Search for the cell housing the specified text and yield its (x, y) center coordinate. 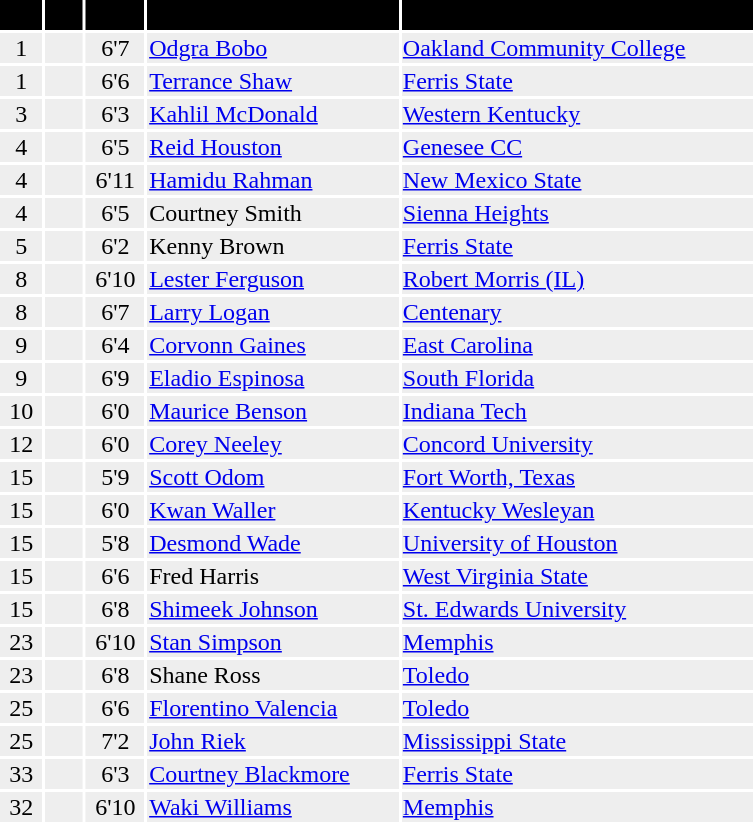
Hamidu Rahman (274, 180)
New Mexico State (576, 180)
Kahlil McDonald (274, 114)
St. Edwards University (576, 609)
Scott Odom (274, 477)
Corey Neeley (274, 444)
South Florida (576, 378)
Fred Harris (274, 576)
6'11 (116, 180)
Genesee CC (576, 147)
10 (21, 411)
John Riek (274, 741)
Waki Williams (274, 807)
Florentino Valencia (274, 708)
Stan Simpson (274, 642)
Fort Worth, Texas (576, 477)
7'2 (116, 741)
Maurice Benson (274, 411)
Robert Morris (IL) (576, 279)
Kwan Waller (274, 510)
12 (21, 444)
Oakland Community College (576, 48)
5'9 (116, 477)
6'4 (116, 345)
Sienna Heights (576, 213)
Player (274, 15)
Terrance Shaw (274, 81)
Concord University (576, 444)
3 (21, 114)
East Carolina (576, 345)
College (576, 15)
Indiana Tech (576, 411)
Courtney Smith (274, 213)
Ht. (116, 15)
6'2 (116, 246)
# (21, 15)
University of Houston (576, 543)
Shane Ross (274, 675)
Odgra Bobo (274, 48)
5'8 (116, 543)
33 (21, 774)
Western Kentucky (576, 114)
Kentucky Wesleyan (576, 510)
Centenary (576, 312)
Desmond Wade (274, 543)
Corvonn Gaines (274, 345)
Kenny Brown (274, 246)
Lester Ferguson (274, 279)
6'9 (116, 378)
Larry Logan (274, 312)
West Virginia State (576, 576)
Reid Houston (274, 147)
Eladio Espinosa (274, 378)
32 (21, 807)
Courtney Blackmore (274, 774)
5 (21, 246)
Shimeek Johnson (274, 609)
Mississippi State (576, 741)
